Scan for the cell matching the given text and deliver its (X, Y) coordinate at center. 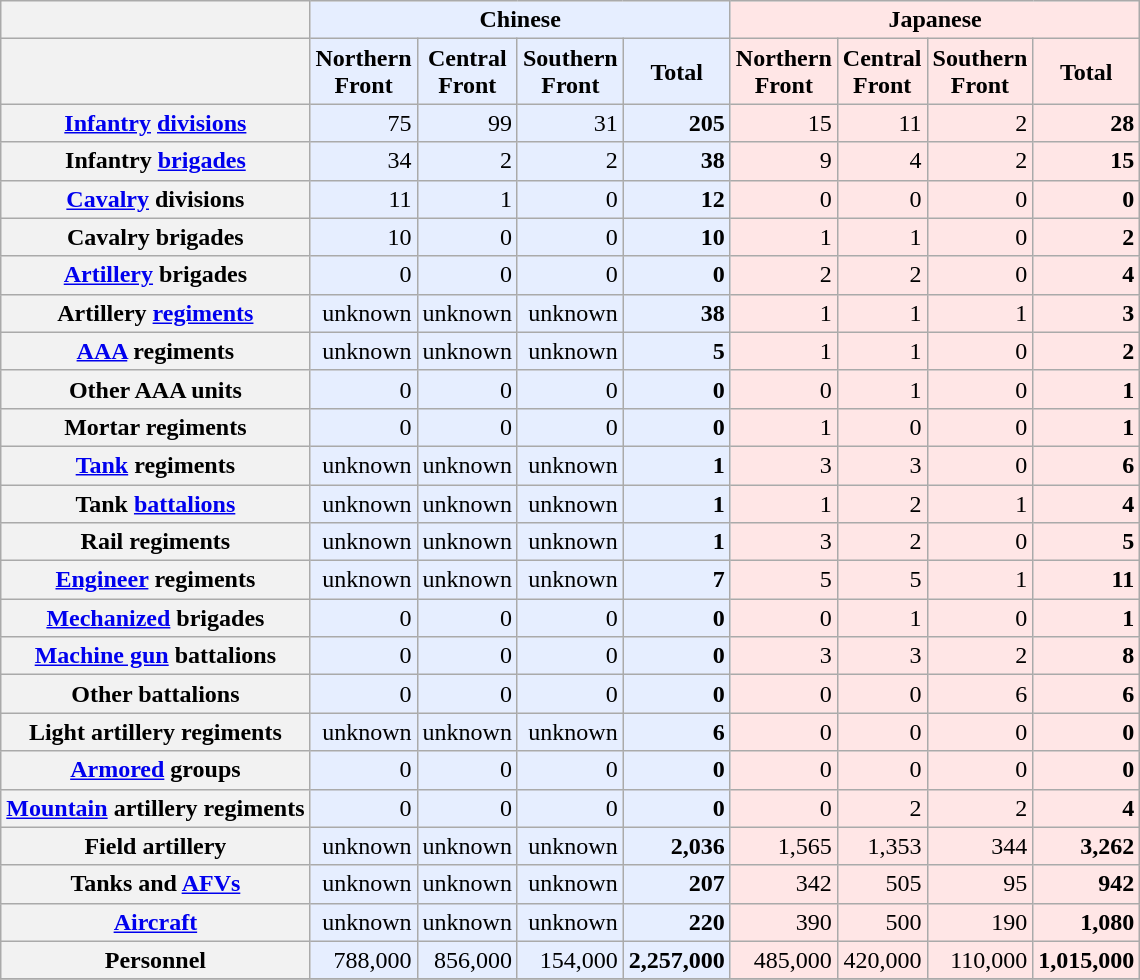
3,262 (1086, 846)
788,000 (364, 960)
110,000 (980, 960)
Artillery regiments (156, 313)
Infantry divisions (156, 123)
AAA regiments (156, 351)
Tanks and AFVs (156, 884)
8 (1086, 656)
2,036 (676, 846)
154,000 (570, 960)
Aircraft (156, 922)
856,000 (467, 960)
9 (784, 161)
Tank battalions (156, 503)
500 (882, 922)
99 (467, 123)
Rail regiments (156, 542)
1,080 (1086, 922)
Machine gun battalions (156, 656)
Chinese (520, 20)
Cavalry brigades (156, 237)
Personnel (156, 960)
Engineer regiments (156, 580)
1,565 (784, 846)
75 (364, 123)
Light artillery regiments (156, 732)
344 (980, 846)
Mortar regiments (156, 427)
Mountain artillery regiments (156, 808)
34 (364, 161)
390 (784, 922)
Infantry brigades (156, 161)
Armored groups (156, 770)
28 (1086, 123)
205 (676, 123)
Japanese (935, 20)
505 (882, 884)
31 (570, 123)
942 (1086, 884)
95 (980, 884)
420,000 (882, 960)
1,353 (882, 846)
1,015,000 (1086, 960)
7 (676, 580)
Field artillery (156, 846)
Artillery brigades (156, 275)
Tank regiments (156, 465)
190 (980, 922)
220 (676, 922)
Other AAA units (156, 389)
Mechanized brigades (156, 618)
207 (676, 884)
12 (676, 199)
Other battalions (156, 694)
342 (784, 884)
2,257,000 (676, 960)
Cavalry divisions (156, 199)
485,000 (784, 960)
